Extract the (X, Y) coordinate from the center of the cell holding the provided text.  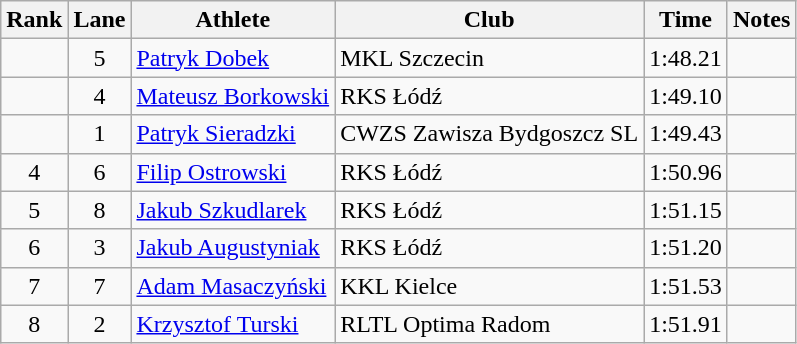
3 (100, 248)
Club (490, 20)
Athlete (233, 20)
KKL Kielce (490, 286)
2 (100, 324)
Time (686, 20)
1:50.96 (686, 172)
Mateusz Borkowski (233, 96)
1:48.21 (686, 58)
1:51.20 (686, 248)
Jakub Szkudlarek (233, 210)
1 (100, 134)
Adam Masaczyński (233, 286)
MKL Szczecin (490, 58)
Lane (100, 20)
Notes (761, 20)
Rank (34, 20)
1:51.91 (686, 324)
Filip Ostrowski (233, 172)
Patryk Dobek (233, 58)
RLTL Optima Radom (490, 324)
1:51.15 (686, 210)
Krzysztof Turski (233, 324)
1:51.53 (686, 286)
Jakub Augustyniak (233, 248)
1:49.43 (686, 134)
1:49.10 (686, 96)
Patryk Sieradzki (233, 134)
CWZS Zawisza Bydgoszcz SL (490, 134)
